Pinpoint the cell where the given text exists, returning its [x, y] midpoint coordinate. 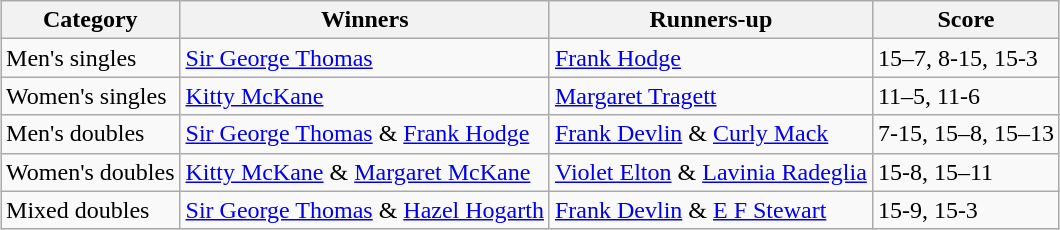
Men's doubles [90, 134]
Margaret Tragett [710, 96]
7-15, 15–8, 15–13 [966, 134]
Score [966, 20]
Women's doubles [90, 172]
Kitty McKane [364, 96]
Frank Devlin & Curly Mack [710, 134]
Violet Elton & Lavinia Radeglia [710, 172]
Mixed doubles [90, 210]
15–7, 8-15, 15-3 [966, 58]
Men's singles [90, 58]
Sir George Thomas [364, 58]
Frank Hodge [710, 58]
Women's singles [90, 96]
Sir George Thomas & Frank Hodge [364, 134]
15-9, 15-3 [966, 210]
Winners [364, 20]
Runners-up [710, 20]
Kitty McKane & Margaret McKane [364, 172]
Frank Devlin & E F Stewart [710, 210]
Sir George Thomas & Hazel Hogarth [364, 210]
11–5, 11-6 [966, 96]
15-8, 15–11 [966, 172]
Category [90, 20]
